For the text-containing cell, return its midpoint in (X, Y) coordinate format. 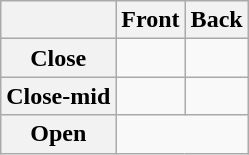
Close (58, 58)
Front (150, 20)
Close-mid (58, 96)
Open (58, 134)
Back (216, 20)
